Detect which cell encompasses the target text, then output its (x, y) center coordinate. 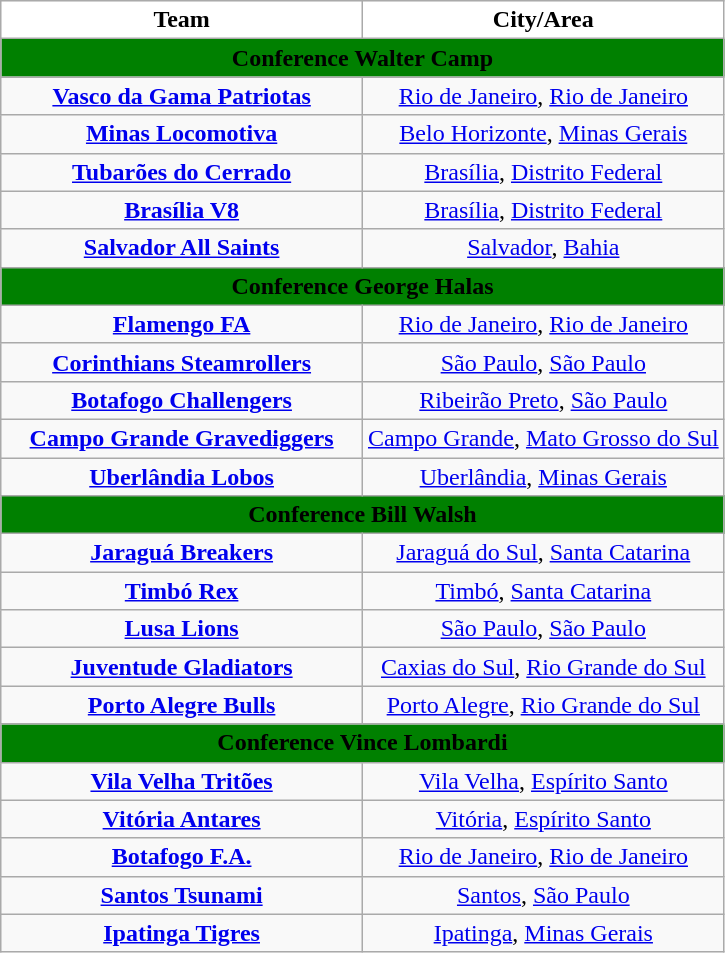
Porto Alegre, Rio Grande do Sul (543, 705)
Minas Locomotiva (182, 134)
Porto Alegre Bulls (182, 705)
Vila Velha, Espírito Santo (543, 781)
Team (182, 20)
Juventude Gladiators (182, 667)
Caxias do Sul, Rio Grande do Sul (543, 667)
Vasco da Gama Patriotas (182, 96)
Botafogo F.A. (182, 857)
Timbó Rex (182, 591)
Jaraguá do Sul, Santa Catarina (543, 553)
City/Area (543, 20)
Salvador, Bahia (543, 248)
Timbó, Santa Catarina (543, 591)
Conference Walter Camp (362, 58)
Uberlândia Lobos (182, 477)
Santos Tsunami (182, 895)
Corinthians Steamrollers (182, 362)
Uberlândia, Minas Gerais (543, 477)
Ipatinga, Minas Gerais (543, 933)
Jaraguá Breakers (182, 553)
Conference George Halas (362, 286)
Vitória Antares (182, 819)
Santos, São Paulo (543, 895)
Flamengo FA (182, 324)
Ribeirão Preto, São Paulo (543, 400)
Tubarões do Cerrado (182, 172)
Ipatinga Tigres (182, 933)
Vila Velha Tritões (182, 781)
Campo Grande Gravediggers (182, 438)
Conference Bill Walsh (362, 515)
Botafogo Challengers (182, 400)
Belo Horizonte, Minas Gerais (543, 134)
Campo Grande, Mato Grosso do Sul (543, 438)
Lusa Lions (182, 629)
Conference Vince Lombardi (362, 743)
Salvador All Saints (182, 248)
Brasília V8 (182, 210)
Vitória, Espírito Santo (543, 819)
